Return (x, y) of the center of cell containing provided text 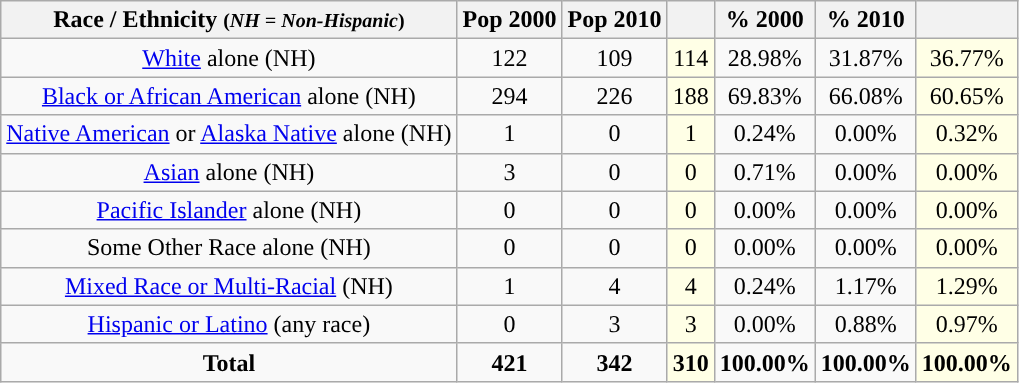
1.17% (866, 286)
0.71% (764, 172)
Pop 2000 (510, 20)
% 2000 (764, 20)
0.32% (966, 134)
Hispanic or Latino (any race) (229, 324)
Some Other Race alone (NH) (229, 248)
342 (614, 362)
Black or African American alone (NH) (229, 96)
1.29% (966, 286)
28.98% (764, 58)
122 (510, 58)
Total (229, 362)
114 (690, 58)
226 (614, 96)
0.97% (966, 324)
Race / Ethnicity (NH = Non-Hispanic) (229, 20)
Pop 2010 (614, 20)
Pacific Islander alone (NH) (229, 210)
69.83% (764, 96)
Asian alone (NH) (229, 172)
31.87% (866, 58)
188 (690, 96)
294 (510, 96)
White alone (NH) (229, 58)
66.08% (866, 96)
% 2010 (866, 20)
60.65% (966, 96)
109 (614, 58)
Mixed Race or Multi-Racial (NH) (229, 286)
421 (510, 362)
310 (690, 362)
36.77% (966, 58)
0.88% (866, 324)
Native American or Alaska Native alone (NH) (229, 134)
